Determine the (x, y) coordinate at the center of the cell enclosing the given text.  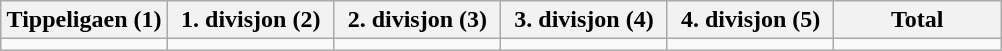
2. divisjon (3) (418, 20)
Tippeligaen (1) (84, 20)
4. divisjon (5) (750, 20)
1. divisjon (2) (250, 20)
3. divisjon (4) (584, 20)
Total (918, 20)
